Provide the (x, y) coordinate of the cell's center where the given text is located.  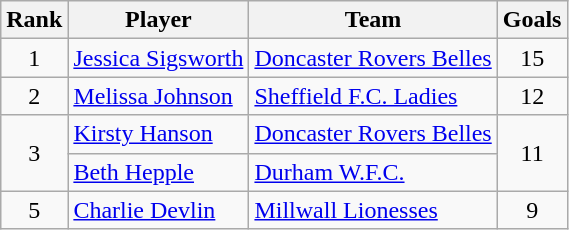
Durham W.F.C. (373, 172)
Melissa Johnson (158, 96)
Millwall Lionesses (373, 210)
Kirsty Hanson (158, 134)
Beth Hepple (158, 172)
Jessica Sigsworth (158, 58)
5 (34, 210)
9 (532, 210)
12 (532, 96)
Charlie Devlin (158, 210)
Team (373, 20)
Sheffield F.C. Ladies (373, 96)
3 (34, 153)
Player (158, 20)
Rank (34, 20)
Goals (532, 20)
11 (532, 153)
2 (34, 96)
15 (532, 58)
1 (34, 58)
